For the text-containing cell, return its midpoint in (x, y) coordinate format. 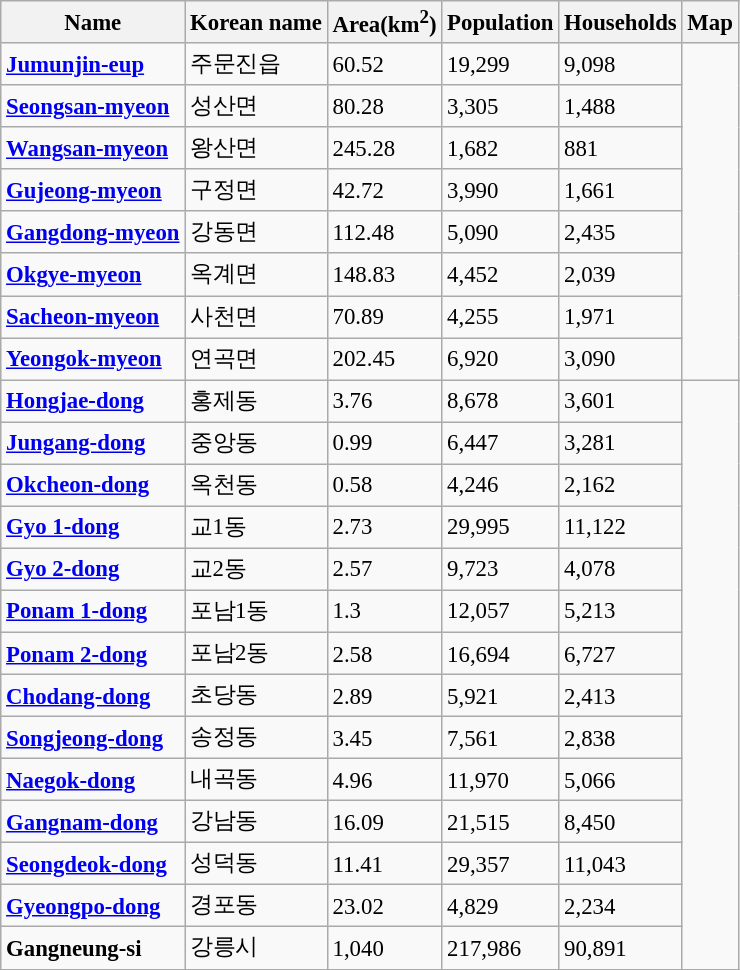
2,234 (620, 906)
245.28 (384, 148)
2.73 (384, 527)
5,090 (500, 233)
4,255 (500, 317)
19,299 (500, 64)
포남1동 (256, 611)
16.09 (384, 822)
2,039 (620, 275)
송정동 (256, 738)
Gyeongpo-dong (93, 906)
2.89 (384, 696)
21,515 (500, 822)
성덕동 (256, 864)
Households (620, 22)
구정면 (256, 190)
Wangsan-myeon (93, 148)
Gangdong-myeon (93, 233)
Hongjae-dong (93, 401)
1,971 (620, 317)
내곡동 (256, 780)
2.57 (384, 569)
5,066 (620, 780)
60.52 (384, 64)
Songjeong-dong (93, 738)
연곡면 (256, 359)
Sacheon-myeon (93, 317)
4,452 (500, 275)
9,723 (500, 569)
중앙동 (256, 443)
0.58 (384, 485)
16,694 (500, 653)
148.83 (384, 275)
11.41 (384, 864)
왕산면 (256, 148)
홍제동 (256, 401)
옥계면 (256, 275)
Okgye-myeon (93, 275)
3,281 (620, 443)
Gangneung-si (93, 948)
Jungang-dong (93, 443)
Ponam 1-dong (93, 611)
2,162 (620, 485)
Jumunjin-eup (93, 64)
4,078 (620, 569)
Okcheon-dong (93, 485)
70.89 (384, 317)
2,838 (620, 738)
Map (710, 22)
0.99 (384, 443)
1,682 (500, 148)
Seongsan-myeon (93, 106)
23.02 (384, 906)
Gangnam-dong (93, 822)
교2동 (256, 569)
11,122 (620, 527)
202.45 (384, 359)
Korean name (256, 22)
881 (620, 148)
6,727 (620, 653)
4,246 (500, 485)
Ponam 2-dong (93, 653)
12,057 (500, 611)
성산면 (256, 106)
112.48 (384, 233)
Seongdeok-dong (93, 864)
Chodang-dong (93, 696)
3.45 (384, 738)
포남2동 (256, 653)
80.28 (384, 106)
강동면 (256, 233)
1,488 (620, 106)
6,920 (500, 359)
경포동 (256, 906)
5,921 (500, 696)
2,413 (620, 696)
강릉시 (256, 948)
Population (500, 22)
사천면 (256, 317)
Naegok-dong (93, 780)
11,043 (620, 864)
90,891 (620, 948)
5,213 (620, 611)
Name (93, 22)
217,986 (500, 948)
29,357 (500, 864)
1.3 (384, 611)
초당동 (256, 696)
4.96 (384, 780)
2,435 (620, 233)
주문진읍 (256, 64)
교1동 (256, 527)
8,450 (620, 822)
1,661 (620, 190)
6,447 (500, 443)
2.58 (384, 653)
3,305 (500, 106)
Gujeong-myeon (93, 190)
3,090 (620, 359)
29,995 (500, 527)
Yeongok-myeon (93, 359)
강남동 (256, 822)
3,601 (620, 401)
Area(km2) (384, 22)
42.72 (384, 190)
11,970 (500, 780)
7,561 (500, 738)
9,098 (620, 64)
옥천동 (256, 485)
Gyo 2-dong (93, 569)
3,990 (500, 190)
4,829 (500, 906)
1,040 (384, 948)
3.76 (384, 401)
8,678 (500, 401)
Gyo 1-dong (93, 527)
